Find where the given text appears and provide that cell's center as [X, Y] coordinate. 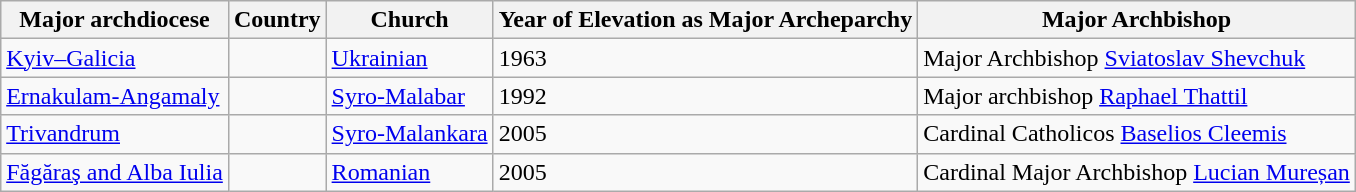
Church [410, 20]
Major Archbishop Sviatoslav Shevchuk [1137, 58]
1992 [706, 96]
Year of Elevation as Major Archeparchy [706, 20]
Country [277, 20]
Făgăraş and Alba Iulia [115, 172]
Cardinal Major Archbishop Lucian Mureșan [1137, 172]
Syro-Malabar [410, 96]
Trivandrum [115, 134]
Cardinal Catholicos Baselios Cleemis [1137, 134]
Ukrainian [410, 58]
Major archbishop Raphael Thattil [1137, 96]
Ernakulam-Angamaly [115, 96]
Kyiv–Galicia [115, 58]
Syro-Malankara [410, 134]
Major Archbishop [1137, 20]
Romanian [410, 172]
1963 [706, 58]
Major archdiocese [115, 20]
